Return the [x, y] coordinate for the center point of the cell that contains the specified text.  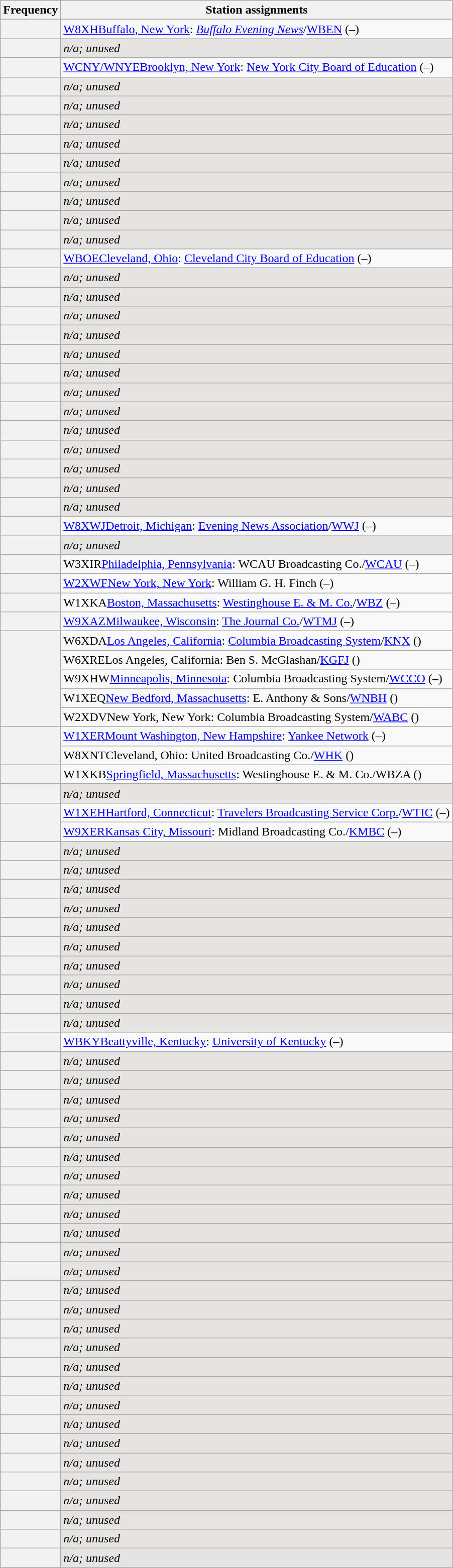
Station assignments [257, 10]
WBKYBeattyville, Kentucky: University of Kentucky (–) [257, 1042]
W2XDVNew York, New York: Columbia Broadcasting System/WABC () [257, 717]
W3XIRPhiladelphia, Pennsylvania: WCAU Broadcasting Co./WCAU (–) [257, 564]
W1XKABoston, Massachusetts: Westinghouse E. & M. Co./WBZ (–) [257, 602]
W6XDALos Angeles, California: Columbia Broadcasting System/KNX () [257, 641]
W8XNTCleveland, Ohio: United Broadcasting Co./WHK () [257, 755]
W2XWFNew York, New York: William G. H. Finch (–) [257, 583]
W1XEQNew Bedford, Massachusetts: E. Anthony & Sons/WNBH () [257, 698]
W6XRELos Angeles, California: Ben S. McGlashan/KGFJ () [257, 660]
WBOECleveland, Ohio: Cleveland City Board of Education (–) [257, 259]
W1XKBSpringfield, Massachusetts: Westinghouse E. & M. Co./WBZA () [257, 774]
W8XHBuffalo, New York: Buffalo Evening News/WBEN (–) [257, 29]
W9XHWMinneapolis, Minnesota: Columbia Broadcasting System/WCCO (–) [257, 679]
W9XERKansas City, Missouri: Midland Broadcasting Co./KMBC (–) [257, 831]
W1XEHHartford, Connecticut: Travelers Broadcasting Service Corp./WTIC (–) [257, 812]
W1XERMount Washington, New Hampshire: Yankee Network (–) [257, 736]
W8XWJDetroit, Michigan: Evening News Association/WWJ (–) [257, 526]
W9XAZMilwaukee, Wisconsin: The Journal Co./WTMJ (–) [257, 622]
Frequency [31, 10]
WCNY/WNYEBrooklyn, New York: New York City Board of Education (–) [257, 67]
